Return the (x, y) coordinate for the center point of the cell that contains the specified text.  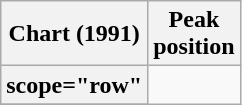
scope="row" (74, 85)
Peakposition (194, 34)
Chart (1991) (74, 34)
